Capture the cell that displays the provided text and extract its [X, Y] central coordinate. 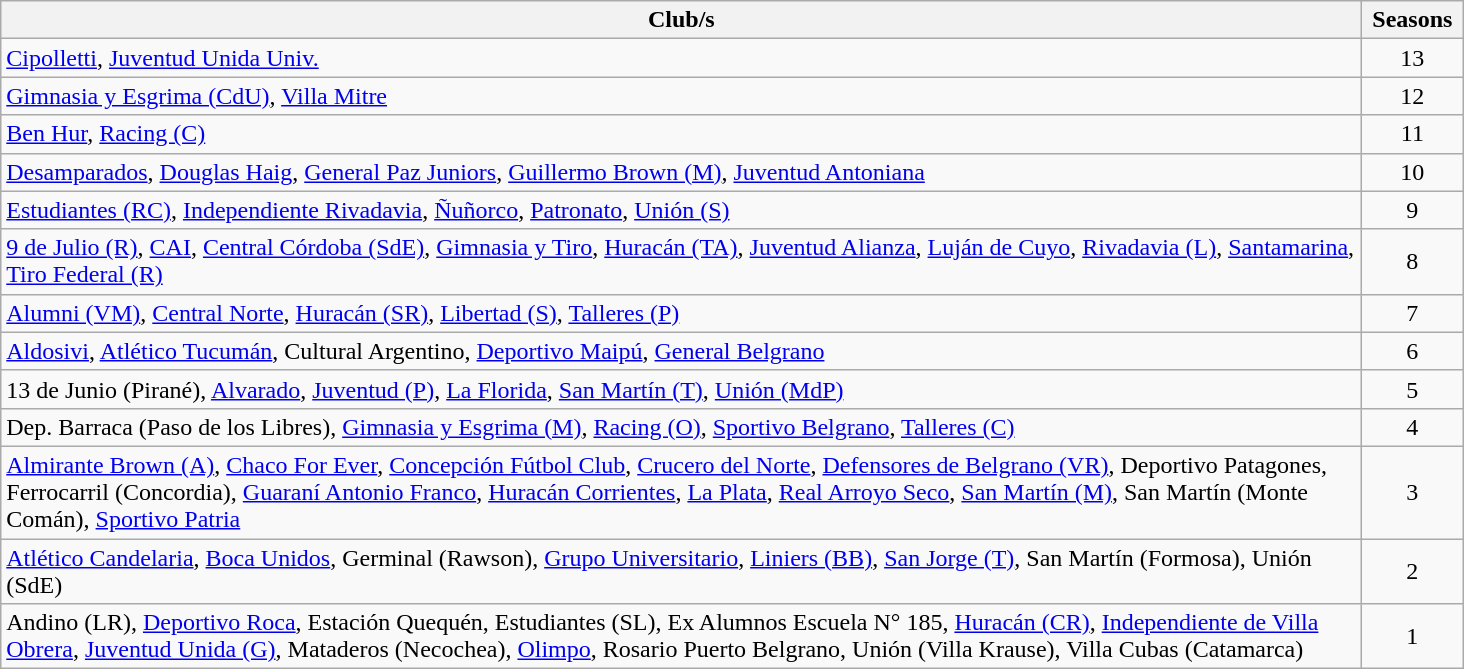
Alumni (VM), Central Norte, Huracán (SR), Libertad (S), Talleres (P) [682, 313]
7 [1412, 313]
Aldosivi, Atlético Tucumán, Cultural Argentino, Deportivo Maipú, General Belgrano [682, 351]
3 [1412, 492]
2 [1412, 570]
Seasons [1412, 20]
8 [1412, 262]
11 [1412, 134]
Dep. Barraca (Paso de los Libres), Gimnasia y Esgrima (M), Racing (O), Sportivo Belgrano, Talleres (C) [682, 427]
Atlético Candelaria, Boca Unidos, Germinal (Rawson), Grupo Universitario, Liniers (BB), San Jorge (T), San Martín (Formosa), Unión (SdE) [682, 570]
5 [1412, 389]
4 [1412, 427]
12 [1412, 96]
Ben Hur, Racing (C) [682, 134]
9 [1412, 210]
Club/s [682, 20]
Estudiantes (RC), Independiente Rivadavia, Ñuñorco, Patronato, Unión (S) [682, 210]
13 [1412, 58]
Gimnasia y Esgrima (CdU), Villa Mitre [682, 96]
13 de Junio (Pirané), Alvarado, Juventud (P), La Florida, San Martín (T), Unión (MdP) [682, 389]
Desamparados, Douglas Haig, General Paz Juniors, Guillermo Brown (M), Juventud Antoniana [682, 172]
Cipolletti, Juventud Unida Univ. [682, 58]
6 [1412, 351]
1 [1412, 636]
10 [1412, 172]
